Return (x, y) of the center of cell containing provided text 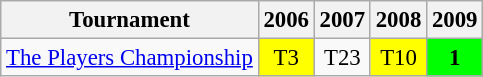
2007 (342, 20)
2008 (398, 20)
T3 (286, 58)
2009 (455, 20)
T10 (398, 58)
The Players Championship (130, 58)
T23 (342, 58)
2006 (286, 20)
Tournament (130, 20)
1 (455, 58)
